Search for the cell housing the specified text and yield its (x, y) center coordinate. 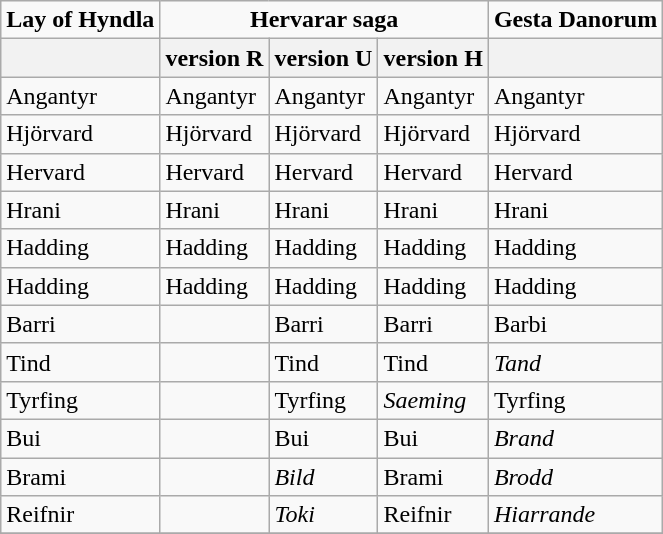
Toki (324, 515)
version H (433, 58)
Lay of Hyndla (80, 20)
Saeming (433, 400)
Tand (575, 362)
Brodd (575, 477)
version U (324, 58)
Barbi (575, 324)
Bild (324, 477)
Brand (575, 438)
Hiarrande (575, 515)
Gesta Danorum (575, 20)
version R (214, 58)
Hervarar saga (324, 20)
